Determine the (X, Y) coordinate at the center of the cell enclosing the given text.  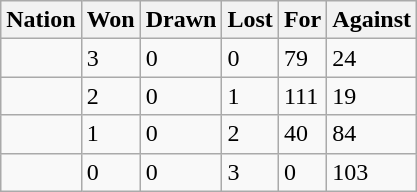
79 (302, 58)
Won (110, 20)
Drawn (181, 20)
19 (372, 96)
84 (372, 134)
Against (372, 20)
111 (302, 96)
For (302, 20)
103 (372, 172)
Nation (41, 20)
24 (372, 58)
Lost (250, 20)
40 (302, 134)
